Capture the cell that displays the provided text and extract its [X, Y] central coordinate. 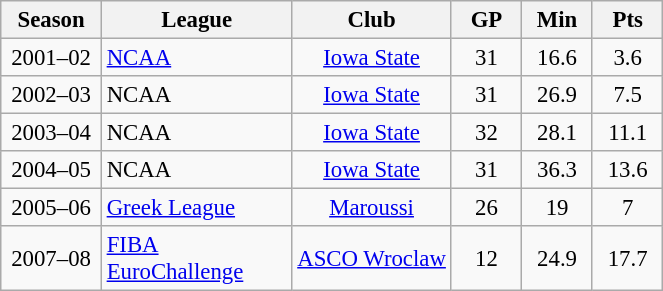
2005–06 [52, 208]
28.1 [558, 133]
2003–04 [52, 133]
Min [558, 20]
FIBA EuroChallenge [196, 258]
2007–08 [52, 258]
24.9 [558, 258]
Greek League [196, 208]
16.6 [558, 58]
Maroussi [372, 208]
3.6 [628, 58]
2002–03 [52, 95]
19 [558, 208]
7.5 [628, 95]
26.9 [558, 95]
11.1 [628, 133]
26 [486, 208]
ASCO Wroclaw [372, 258]
17.7 [628, 258]
Club [372, 20]
36.3 [558, 170]
13.6 [628, 170]
12 [486, 258]
GP [486, 20]
2004–05 [52, 170]
Pts [628, 20]
2001–02 [52, 58]
League [196, 20]
7 [628, 208]
Season [52, 20]
32 [486, 133]
